Return (x, y) of the center of cell containing provided text 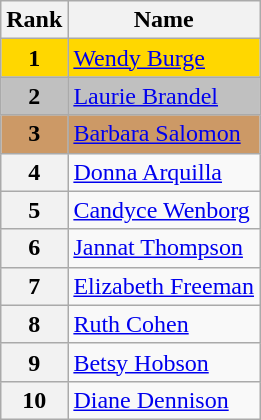
Candyce Wenborg (164, 210)
Name (164, 20)
Laurie Brandel (164, 96)
9 (34, 362)
3 (34, 134)
Barbara Salomon (164, 134)
Elizabeth Freeman (164, 286)
Diane Dennison (164, 400)
6 (34, 248)
Ruth Cohen (164, 324)
Betsy Hobson (164, 362)
2 (34, 96)
1 (34, 58)
10 (34, 400)
7 (34, 286)
Wendy Burge (164, 58)
4 (34, 172)
Rank (34, 20)
Donna Arquilla (164, 172)
5 (34, 210)
Jannat Thompson (164, 248)
8 (34, 324)
